From the cell containing the given text, extract its center point as (X, Y) coordinate. 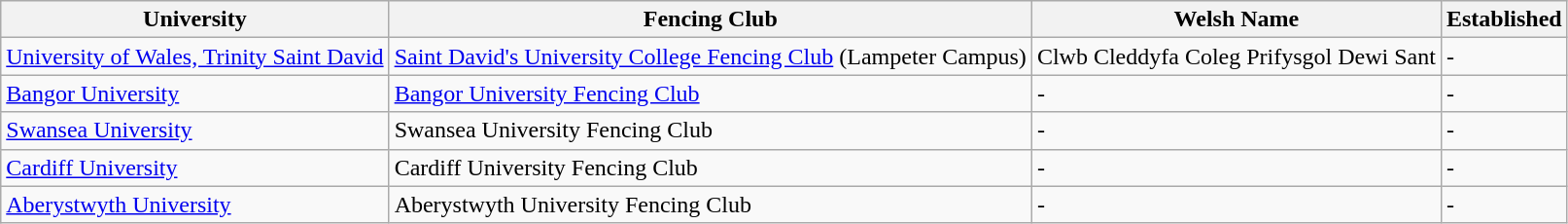
Swansea University Fencing Club (710, 131)
Cardiff University Fencing Club (710, 168)
Established (1504, 19)
Bangor University Fencing Club (710, 93)
Cardiff University (194, 168)
University of Wales, Trinity Saint David (194, 56)
Aberystwyth University Fencing Club (710, 205)
Fencing Club (710, 19)
Bangor University (194, 93)
Welsh Name (1237, 19)
Saint David's University College Fencing Club (Lampeter Campus) (710, 56)
Clwb Cleddyfa Coleg Prifysgol Dewi Sant (1237, 56)
Swansea University (194, 131)
Aberystwyth University (194, 205)
University (194, 19)
